Identify which cell holds the provided text, then report its (x, y) central coordinate. 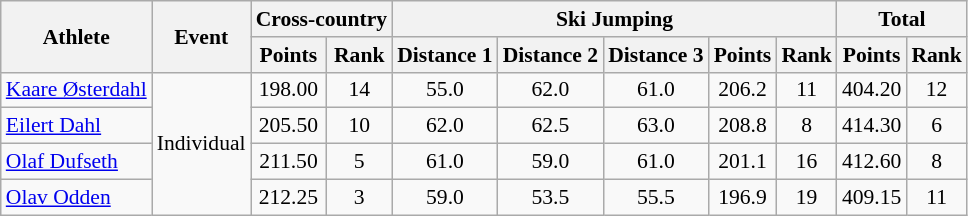
6 (936, 126)
10 (359, 126)
Cross-country (322, 19)
208.8 (743, 126)
212.25 (289, 197)
206.2 (743, 90)
Athlete (76, 36)
414.30 (872, 126)
198.00 (289, 90)
Olaf Dufseth (76, 162)
Distance 1 (444, 55)
404.20 (872, 90)
19 (806, 197)
Ski Jumping (614, 19)
Event (202, 36)
Eilert Dahl (76, 126)
412.60 (872, 162)
63.0 (656, 126)
Distance 2 (550, 55)
Kaare Østerdahl (76, 90)
Distance 3 (656, 55)
16 (806, 162)
12 (936, 90)
14 (359, 90)
55.5 (656, 197)
62.5 (550, 126)
55.0 (444, 90)
5 (359, 162)
201.1 (743, 162)
Total (902, 19)
211.50 (289, 162)
196.9 (743, 197)
409.15 (872, 197)
53.5 (550, 197)
Individual (202, 143)
3 (359, 197)
Olav Odden (76, 197)
205.50 (289, 126)
